Scan for the cell matching the given text and deliver its [X, Y] coordinate at center. 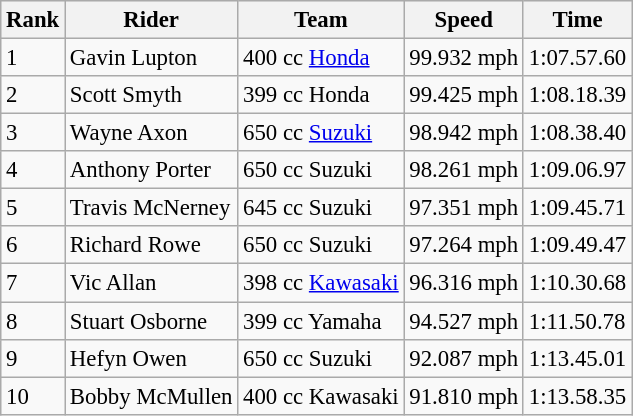
1:08.18.39 [577, 95]
Bobby McMullen [152, 396]
1:13.58.35 [577, 396]
400 cc Honda [321, 58]
Anthony Porter [152, 170]
5 [33, 208]
Richard Rowe [152, 245]
97.264 mph [464, 245]
Stuart Osborne [152, 321]
91.810 mph [464, 396]
4 [33, 170]
2 [33, 95]
92.087 mph [464, 358]
7 [33, 283]
1:09.49.47 [577, 245]
1:11.50.78 [577, 321]
1:10.30.68 [577, 283]
1 [33, 58]
Rank [33, 20]
399 cc Honda [321, 95]
1:13.45.01 [577, 358]
398 cc Kawasaki [321, 283]
99.932 mph [464, 58]
94.527 mph [464, 321]
8 [33, 321]
Rider [152, 20]
Travis McNerney [152, 208]
1:08.38.40 [577, 133]
1:09.06.97 [577, 170]
98.261 mph [464, 170]
Time [577, 20]
99.425 mph [464, 95]
98.942 mph [464, 133]
Wayne Axon [152, 133]
1:09.45.71 [577, 208]
Scott Smyth [152, 95]
Team [321, 20]
97.351 mph [464, 208]
399 cc Yamaha [321, 321]
3 [33, 133]
Speed [464, 20]
Vic Allan [152, 283]
6 [33, 245]
400 cc Kawasaki [321, 396]
Gavin Lupton [152, 58]
645 cc Suzuki [321, 208]
Hefyn Owen [152, 358]
9 [33, 358]
96.316 mph [464, 283]
10 [33, 396]
1:07.57.60 [577, 58]
